Capture the cell that displays the provided text and extract its [x, y] central coordinate. 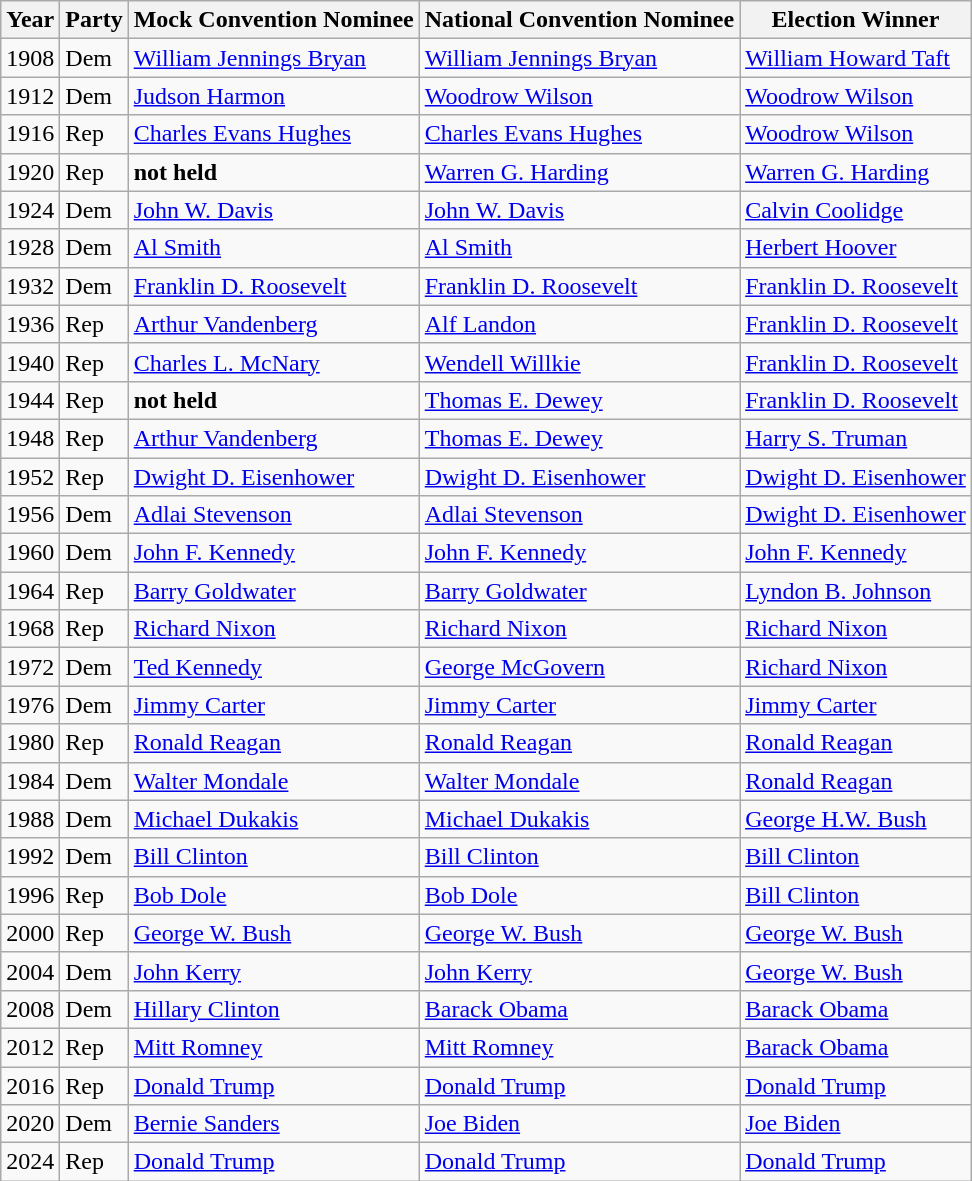
George H.W. Bush [856, 819]
Alf Landon [579, 324]
George McGovern [579, 667]
1972 [30, 667]
Harry S. Truman [856, 438]
Hillary Clinton [274, 1009]
Year [30, 20]
Herbert Hoover [856, 248]
1956 [30, 515]
National Convention Nominee [579, 20]
1996 [30, 895]
Party [94, 20]
1988 [30, 819]
1960 [30, 553]
Mock Convention Nominee [274, 20]
Ted Kennedy [274, 667]
1920 [30, 172]
1908 [30, 58]
2020 [30, 1124]
Bernie Sanders [274, 1124]
1916 [30, 134]
2008 [30, 1009]
Calvin Coolidge [856, 210]
1952 [30, 477]
1964 [30, 591]
1944 [30, 400]
1984 [30, 781]
1932 [30, 286]
1992 [30, 857]
1924 [30, 210]
1928 [30, 248]
2024 [30, 1162]
Election Winner [856, 20]
1936 [30, 324]
Judson Harmon [274, 96]
Charles L. McNary [274, 362]
Lyndon B. Johnson [856, 591]
2016 [30, 1085]
2000 [30, 933]
2012 [30, 1047]
1940 [30, 362]
1968 [30, 629]
William Howard Taft [856, 58]
1980 [30, 743]
1912 [30, 96]
1948 [30, 438]
1976 [30, 705]
2004 [30, 971]
Wendell Willkie [579, 362]
